Return (x, y) of the center of cell containing provided text 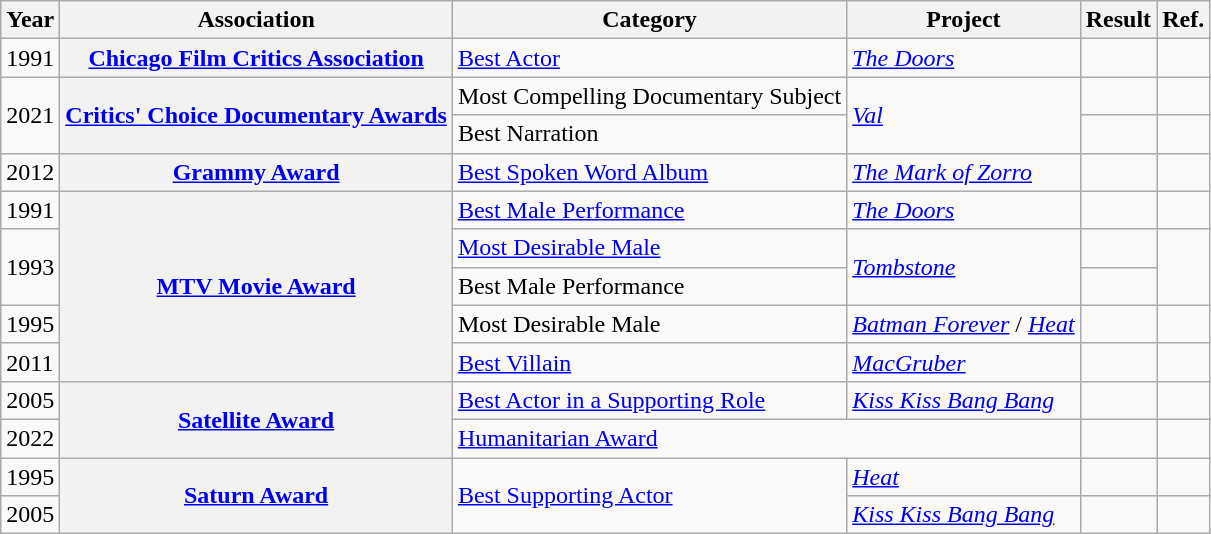
Ref. (1184, 20)
Tombstone (964, 267)
The Mark of Zorro (964, 172)
Best Actor (649, 58)
Best Villain (649, 362)
Category (649, 20)
Batman Forever / Heat (964, 324)
Best Narration (649, 134)
Val (964, 115)
Result (1118, 20)
1993 (30, 267)
Best Supporting Actor (649, 496)
Grammy Award (256, 172)
Project (964, 20)
Year (30, 20)
MTV Movie Award (256, 286)
Most Compelling Documentary Subject (649, 96)
MacGruber (964, 362)
2021 (30, 115)
Saturn Award (256, 496)
2011 (30, 362)
2012 (30, 172)
Heat (964, 477)
Chicago Film Critics Association (256, 58)
2022 (30, 438)
Satellite Award (256, 419)
Association (256, 20)
Humanitarian Award (766, 438)
Best Spoken Word Album (649, 172)
Best Actor in a Supporting Role (649, 400)
Critics' Choice Documentary Awards (256, 115)
